Return [x, y] of the center of cell containing provided text 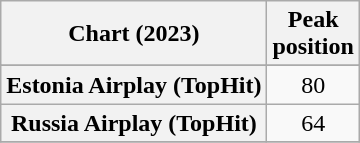
Estonia Airplay (TopHit) [134, 85]
64 [313, 123]
80 [313, 85]
Russia Airplay (TopHit) [134, 123]
Chart (2023) [134, 34]
Peakposition [313, 34]
